Return (X, Y) of the center of cell containing provided text 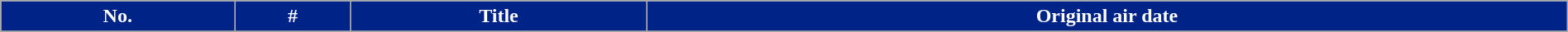
Title (498, 16)
# (293, 16)
Original air date (1107, 16)
No. (117, 16)
